Find where the given text appears and provide that cell's center as [X, Y] coordinate. 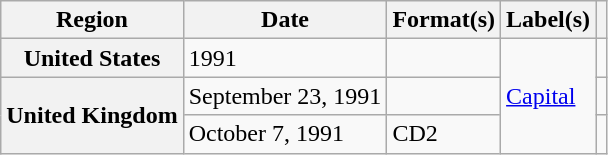
Date [285, 20]
September 23, 1991 [285, 96]
Region [92, 20]
Format(s) [444, 20]
CD2 [444, 134]
Label(s) [548, 20]
October 7, 1991 [285, 134]
1991 [285, 58]
United Kingdom [92, 115]
Capital [548, 96]
United States [92, 58]
